Find where the given text appears and provide that cell's center as [x, y] coordinate. 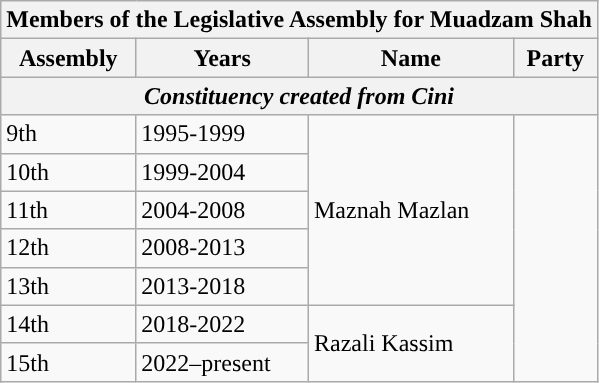
2008-2013 [222, 248]
Razali Kassim [410, 343]
2018-2022 [222, 324]
12th [68, 248]
10th [68, 172]
Years [222, 58]
Assembly [68, 58]
Name [410, 58]
1995-1999 [222, 134]
1999-2004 [222, 172]
13th [68, 286]
2013-2018 [222, 286]
2022–present [222, 362]
14th [68, 324]
Party [555, 58]
Maznah Mazlan [410, 210]
Constituency created from Cini [300, 96]
2004-2008 [222, 210]
9th [68, 134]
11th [68, 210]
Members of the Legislative Assembly for Muadzam Shah [300, 20]
15th [68, 362]
